Find where the given text appears and provide that cell's center as [x, y] coordinate. 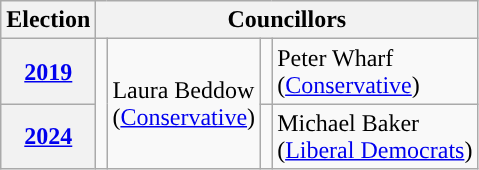
Laura Beddow(Conservative) [184, 104]
Election [48, 20]
Peter Wharf(Conservative) [375, 72]
Councillors [287, 20]
2019 [48, 72]
2024 [48, 136]
Michael Baker(Liberal Democrats) [375, 136]
